From the cell containing the given text, extract its center point as [x, y] coordinate. 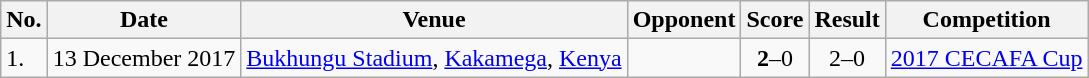
2017 CECAFA Cup [986, 58]
Date [144, 20]
No. [24, 20]
1. [24, 58]
Bukhungu Stadium, Kakamega, Kenya [434, 58]
Competition [986, 20]
13 December 2017 [144, 58]
Score [775, 20]
Result [847, 20]
Opponent [684, 20]
Venue [434, 20]
